Output the [x, y] coordinate of the center of the cell containing the given text.  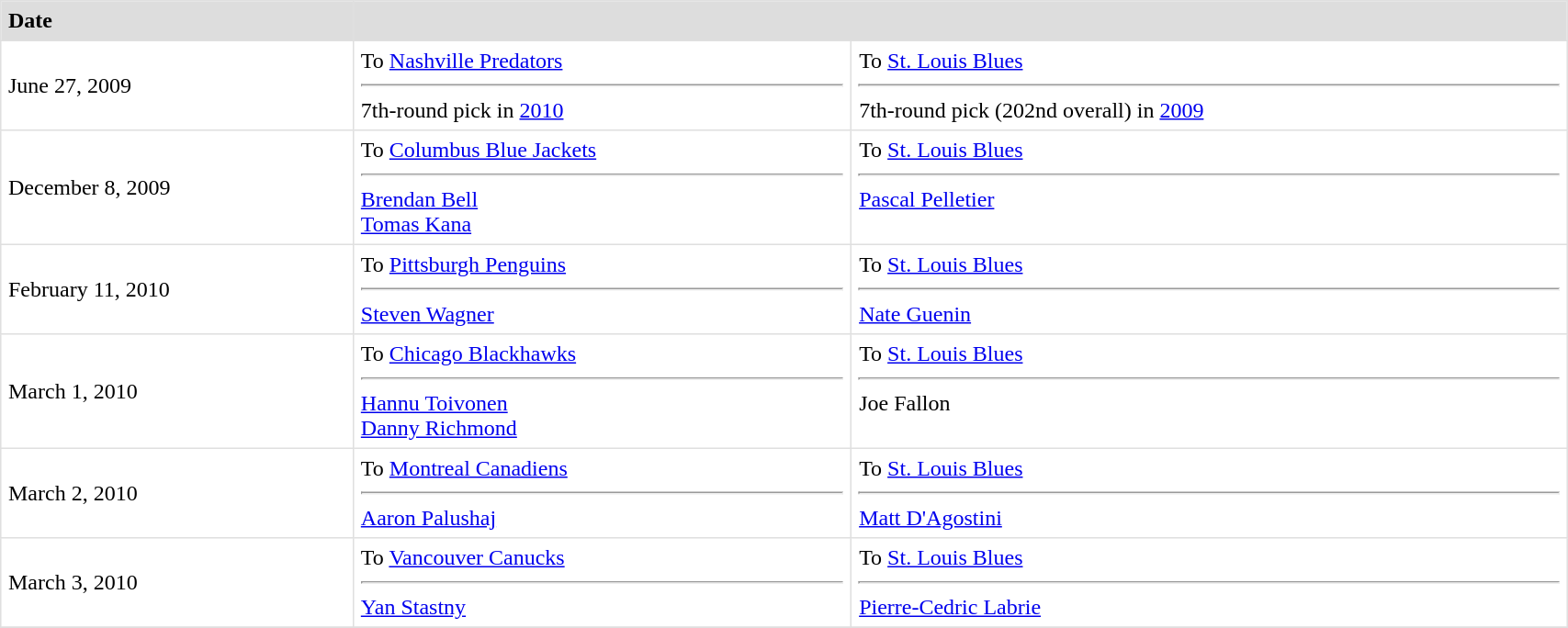
To Pittsburgh Penguins Steven Wagner [603, 289]
To St. Louis Blues Pierre-Cedric Labrie [1209, 583]
To St. Louis Blues 7th-round pick (202nd overall) in 2009 [1209, 85]
December 8, 2009 [177, 187]
June 27, 2009 [177, 85]
February 11, 2010 [177, 289]
To Nashville Predators 7th-round pick in 2010 [603, 85]
March 3, 2010 [177, 583]
To Vancouver Canucks Yan Stastny [603, 583]
Date [177, 21]
March 2, 2010 [177, 493]
March 1, 2010 [177, 391]
To St. Louis Blues Pascal Pelletier [1209, 187]
To Chicago Blackhawks Hannu ToivonenDanny Richmond [603, 391]
To St. Louis Blues Nate Guenin [1209, 289]
To Montreal Canadiens Aaron Palushaj [603, 493]
To St. Louis Blues Joe Fallon [1209, 391]
To Columbus Blue Jackets Brendan BellTomas Kana [603, 187]
To St. Louis Blues Matt D'Agostini [1209, 493]
